Return the [X, Y] coordinate for the center point of the cell that contains the specified text.  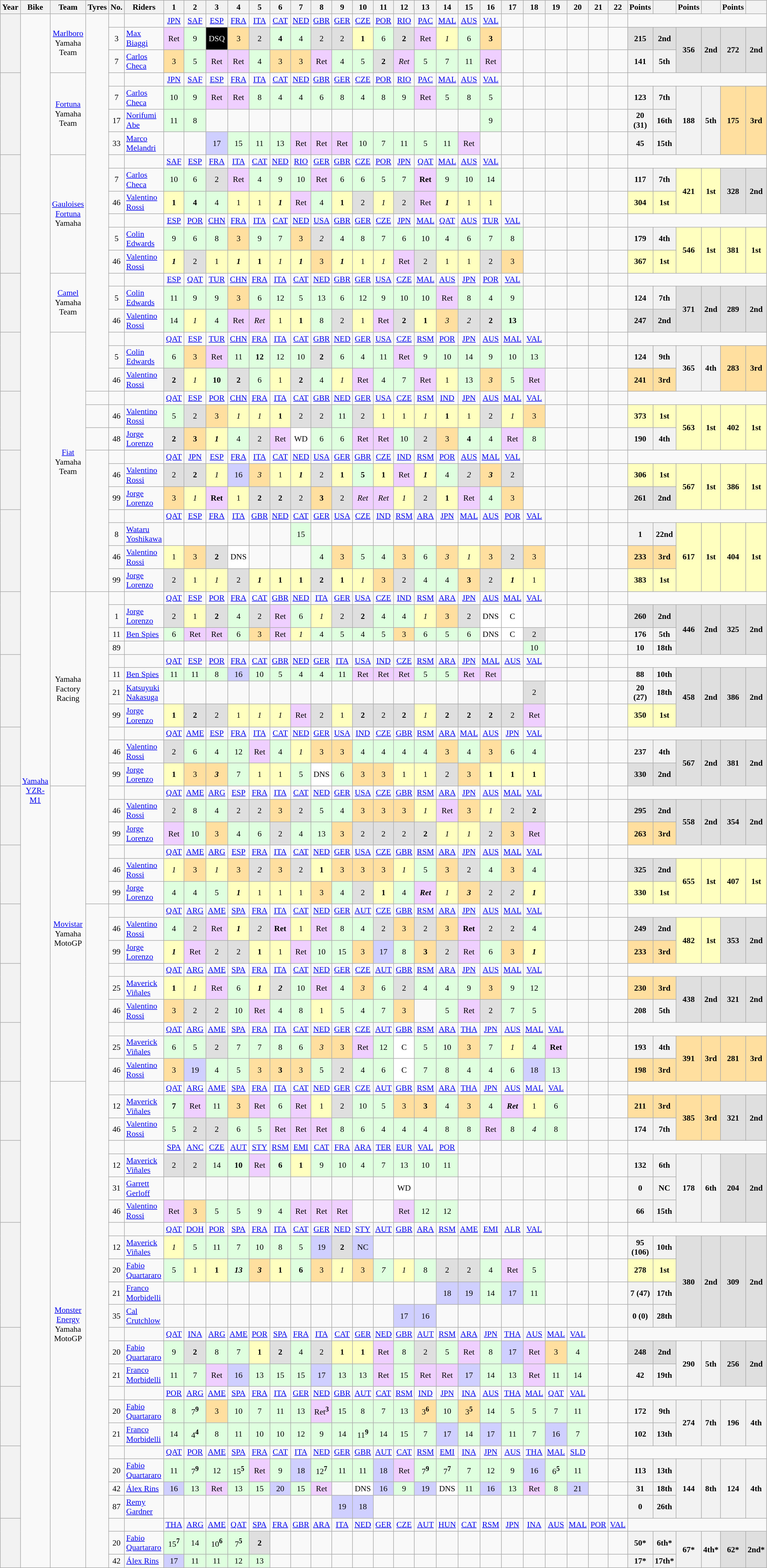
380 [689, 1282]
Camel Yamaha Team [68, 303]
Movistar Yamaha MotoGP [68, 934]
102 [640, 1434]
Yamaha YZR-M1 [35, 791]
26th [664, 1507]
75 [239, 1543]
Riders [144, 7]
ANC [195, 1148]
272 [733, 50]
178 [689, 1188]
77 [447, 1471]
22nd [664, 535]
4th* [711, 1550]
421 [689, 191]
237 [640, 752]
371 [689, 309]
655 [689, 881]
8th [711, 1489]
44 [195, 1434]
281 [733, 1058]
87 [116, 1507]
No. [116, 7]
176 [640, 635]
89 [116, 648]
141 [640, 61]
215 [640, 38]
EUR [404, 1148]
Year [10, 7]
328 [733, 191]
119 [363, 1434]
DSQ [217, 38]
106 [217, 1543]
198 [640, 1070]
283 [733, 368]
155 [239, 1471]
402 [733, 428]
0 (0) [640, 1316]
261 [640, 498]
Cal Crutchlow [144, 1316]
6th* [664, 1543]
Tyres [97, 7]
Marlboro Yamaha Team [68, 43]
196 [733, 1423]
50* [640, 1543]
179 [640, 239]
Wataru Yoshikawa [144, 535]
Bike [35, 7]
241 [640, 380]
48 [116, 439]
174 [640, 1129]
190 [640, 439]
260 [640, 616]
SLD [578, 1452]
Garrett Gerloff [144, 1188]
546 [689, 250]
17th [664, 1293]
391 [689, 1058]
ALR [512, 1230]
20 (31) [640, 121]
HUN [447, 1525]
157 [174, 1543]
290 [689, 1364]
306 [640, 475]
22 [618, 7]
Marco Melandri [144, 144]
33 [116, 144]
Team [68, 7]
230 [640, 988]
365 [689, 368]
373 [640, 416]
Yamaha Factory Racing [68, 689]
446 [689, 630]
482 [689, 941]
354 [733, 822]
Max Biaggi [144, 38]
7 (47) [640, 1293]
17* [640, 1561]
Katsuyuki Nakasuga [144, 693]
144 [689, 1489]
188 [689, 121]
385 [689, 1118]
563 [689, 428]
172 [640, 1411]
45 [640, 144]
350 [640, 715]
67* [689, 1550]
20 (27) [640, 693]
Fortuna Yamaha Team [68, 114]
289 [733, 309]
DOH [195, 1230]
274 [689, 1423]
617 [689, 557]
193 [640, 1047]
132 [640, 1165]
248 [640, 1352]
95 (106) [640, 1248]
278 [640, 1270]
88 [640, 675]
65 [556, 1471]
558 [689, 822]
458 [689, 698]
127 [322, 1471]
117 [640, 180]
204 [733, 1188]
256 [733, 1364]
175 [733, 121]
Fiat Yamaha Team [68, 462]
211 [640, 1106]
19th [664, 1375]
TER [383, 1148]
36 [425, 1411]
249 [640, 929]
Ret3 [322, 1411]
17th* [664, 1561]
Remy Gardner [144, 1507]
Norifumi Abe [144, 121]
113 [640, 1471]
Monster Energy Yamaha MotoGP [68, 1325]
28th [664, 1316]
353 [733, 941]
Gauloises Fortuna Yamaha [68, 214]
263 [640, 833]
208 [640, 1011]
247 [640, 320]
367 [640, 261]
2nd* [756, 1550]
383 [640, 580]
438 [689, 1000]
123 [640, 97]
309 [733, 1282]
16th [664, 121]
304 [640, 202]
295 [640, 811]
407 [733, 881]
62* [733, 1550]
66 [640, 1211]
404 [733, 557]
356 [689, 50]
